For the text-containing cell, return its midpoint in [x, y] coordinate format. 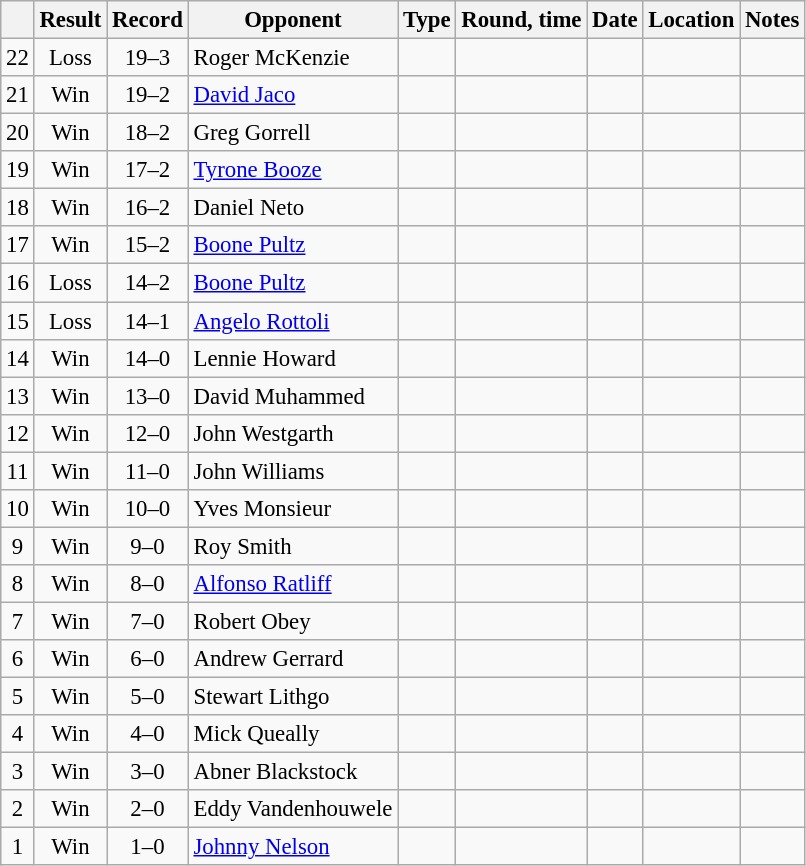
Yves Monsieur [292, 509]
22 [18, 58]
8 [18, 584]
3 [18, 772]
John Williams [292, 471]
12–0 [148, 433]
5–0 [148, 697]
18–2 [148, 133]
16 [18, 283]
14–2 [148, 283]
19–2 [148, 95]
Andrew Gerrard [292, 659]
Location [692, 20]
David Muhammed [292, 396]
Notes [772, 20]
6–0 [148, 659]
Roger McKenzie [292, 58]
11–0 [148, 471]
Type [427, 20]
Lennie Howard [292, 358]
Roy Smith [292, 546]
Robert Obey [292, 621]
14–0 [148, 358]
Round, time [522, 20]
Tyrone Booze [292, 170]
7–0 [148, 621]
13–0 [148, 396]
Angelo Rottoli [292, 321]
Opponent [292, 20]
2–0 [148, 809]
10–0 [148, 509]
14 [18, 358]
9 [18, 546]
7 [18, 621]
17 [18, 245]
16–2 [148, 208]
Eddy Vandenhouwele [292, 809]
20 [18, 133]
Greg Gorrell [292, 133]
Record [148, 20]
19 [18, 170]
David Jaco [292, 95]
1–0 [148, 847]
5 [18, 697]
6 [18, 659]
21 [18, 95]
4 [18, 734]
Daniel Neto [292, 208]
Result [70, 20]
Alfonso Ratliff [292, 584]
Date [615, 20]
17–2 [148, 170]
10 [18, 509]
John Westgarth [292, 433]
9–0 [148, 546]
11 [18, 471]
Mick Queally [292, 734]
15–2 [148, 245]
18 [18, 208]
Stewart Lithgo [292, 697]
14–1 [148, 321]
8–0 [148, 584]
12 [18, 433]
15 [18, 321]
2 [18, 809]
Abner Blackstock [292, 772]
19–3 [148, 58]
Johnny Nelson [292, 847]
13 [18, 396]
1 [18, 847]
4–0 [148, 734]
3–0 [148, 772]
